Locate the cell with the specified text and output its (X, Y) center coordinate. 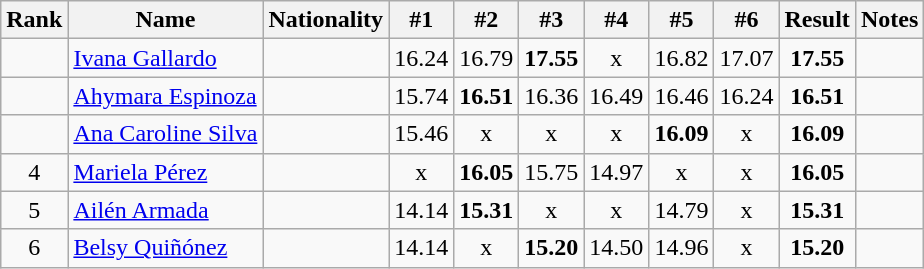
Rank (34, 20)
16.36 (552, 96)
16.82 (682, 58)
5 (34, 210)
15.46 (422, 134)
17.07 (746, 58)
16.49 (616, 96)
14.79 (682, 210)
16.46 (682, 96)
16.79 (486, 58)
Ailén Armada (166, 210)
Ivana Gallardo (166, 58)
Nationality (326, 20)
Ahymara Espinoza (166, 96)
Name (166, 20)
#5 (682, 20)
#1 (422, 20)
15.75 (552, 172)
14.50 (616, 248)
Ana Caroline Silva (166, 134)
Belsy Quiñónez (166, 248)
15.74 (422, 96)
#2 (486, 20)
14.97 (616, 172)
Result (817, 20)
Mariela Pérez (166, 172)
4 (34, 172)
#4 (616, 20)
6 (34, 248)
14.96 (682, 248)
Notes (889, 20)
#3 (552, 20)
#6 (746, 20)
